Pinpoint the cell where the given text exists, returning its (x, y) midpoint coordinate. 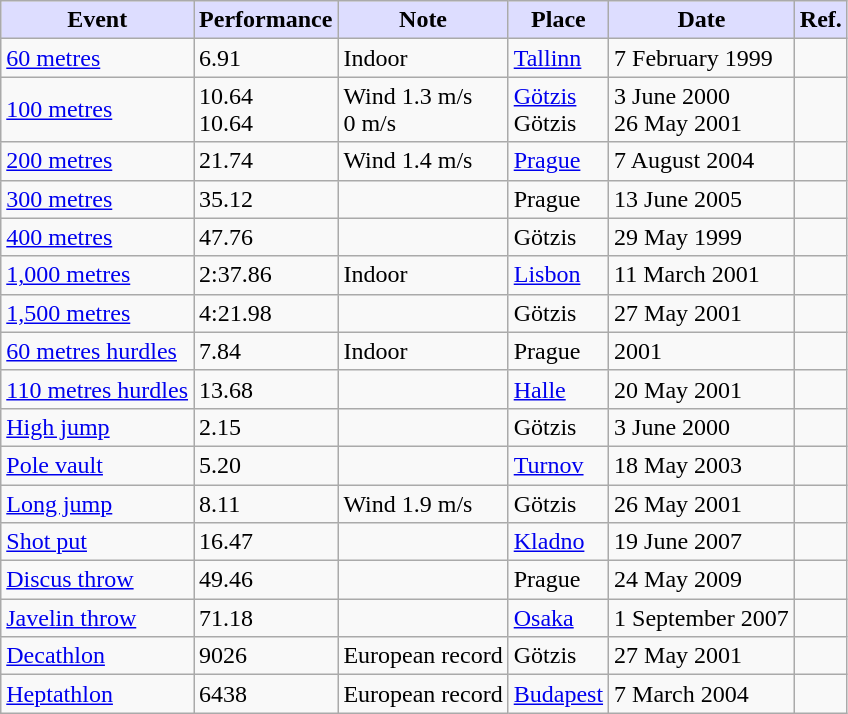
11 March 2001 (702, 275)
71.18 (266, 618)
7.84 (266, 351)
Heptathlon (98, 694)
Tallinn (558, 58)
Pole vault (98, 465)
100 metres (98, 110)
13.68 (266, 389)
400 metres (98, 237)
Performance (266, 20)
10.64 10.64 (266, 110)
24 May 2009 (702, 580)
Budapest (558, 694)
3 June 2000 (702, 427)
20 May 2001 (702, 389)
6.91 (266, 58)
18 May 2003 (702, 465)
Long jump (98, 503)
7 February 1999 (702, 58)
Event (98, 20)
8.11 (266, 503)
2.15 (266, 427)
300 metres (98, 199)
Place (558, 20)
Javelin throw (98, 618)
Wind 1.3 m/s 0 m/s (423, 110)
Osaka (558, 618)
60 metres hurdles (98, 351)
Discus throw (98, 580)
1,500 metres (98, 313)
7 August 2004 (702, 161)
4:21.98 (266, 313)
Wind 1.4 m/s (423, 161)
3 June 2000 26 May 2001 (702, 110)
Ref. (820, 20)
1 September 2007 (702, 618)
47.76 (266, 237)
2:37.86 (266, 275)
29 May 1999 (702, 237)
9026 (266, 656)
Götzis Götzis (558, 110)
13 June 2005 (702, 199)
Note (423, 20)
49.46 (266, 580)
High jump (98, 427)
Kladno (558, 542)
Decathlon (98, 656)
200 metres (98, 161)
21.74 (266, 161)
5.20 (266, 465)
26 May 2001 (702, 503)
Lisbon (558, 275)
Wind 1.9 m/s (423, 503)
Halle (558, 389)
60 metres (98, 58)
7 March 2004 (702, 694)
Turnov (558, 465)
16.47 (266, 542)
35.12 (266, 199)
110 metres hurdles (98, 389)
6438 (266, 694)
1,000 metres (98, 275)
19 June 2007 (702, 542)
Date (702, 20)
2001 (702, 351)
Shot put (98, 542)
